Detect which cell encompasses the target text, then output its (x, y) center coordinate. 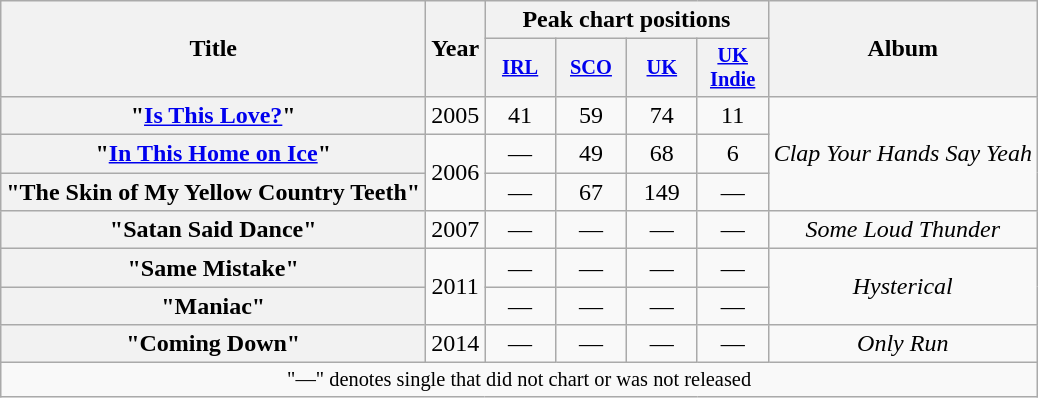
41 (520, 115)
"Satan Said Dance" (214, 230)
Year (456, 49)
Clap Your Hands Say Yeah (902, 153)
74 (662, 115)
SCO (592, 68)
Peak chart positions (626, 20)
49 (592, 154)
2005 (456, 115)
149 (662, 192)
"Same Mistake" (214, 268)
2007 (456, 230)
2011 (456, 287)
"Coming Down" (214, 344)
Some Loud Thunder (902, 230)
Hysterical (902, 287)
67 (592, 192)
Title (214, 49)
2006 (456, 173)
"Maniac" (214, 306)
UK (662, 68)
UKIndie (732, 68)
"—" denotes single that did not chart or was not released (520, 380)
6 (732, 154)
"Is This Love?" (214, 115)
Only Run (902, 344)
Album (902, 49)
IRL (520, 68)
59 (592, 115)
2014 (456, 344)
11 (732, 115)
"In This Home on Ice" (214, 154)
68 (662, 154)
"The Skin of My Yellow Country Teeth" (214, 192)
